Identify which cell holds the provided text, then report its (X, Y) central coordinate. 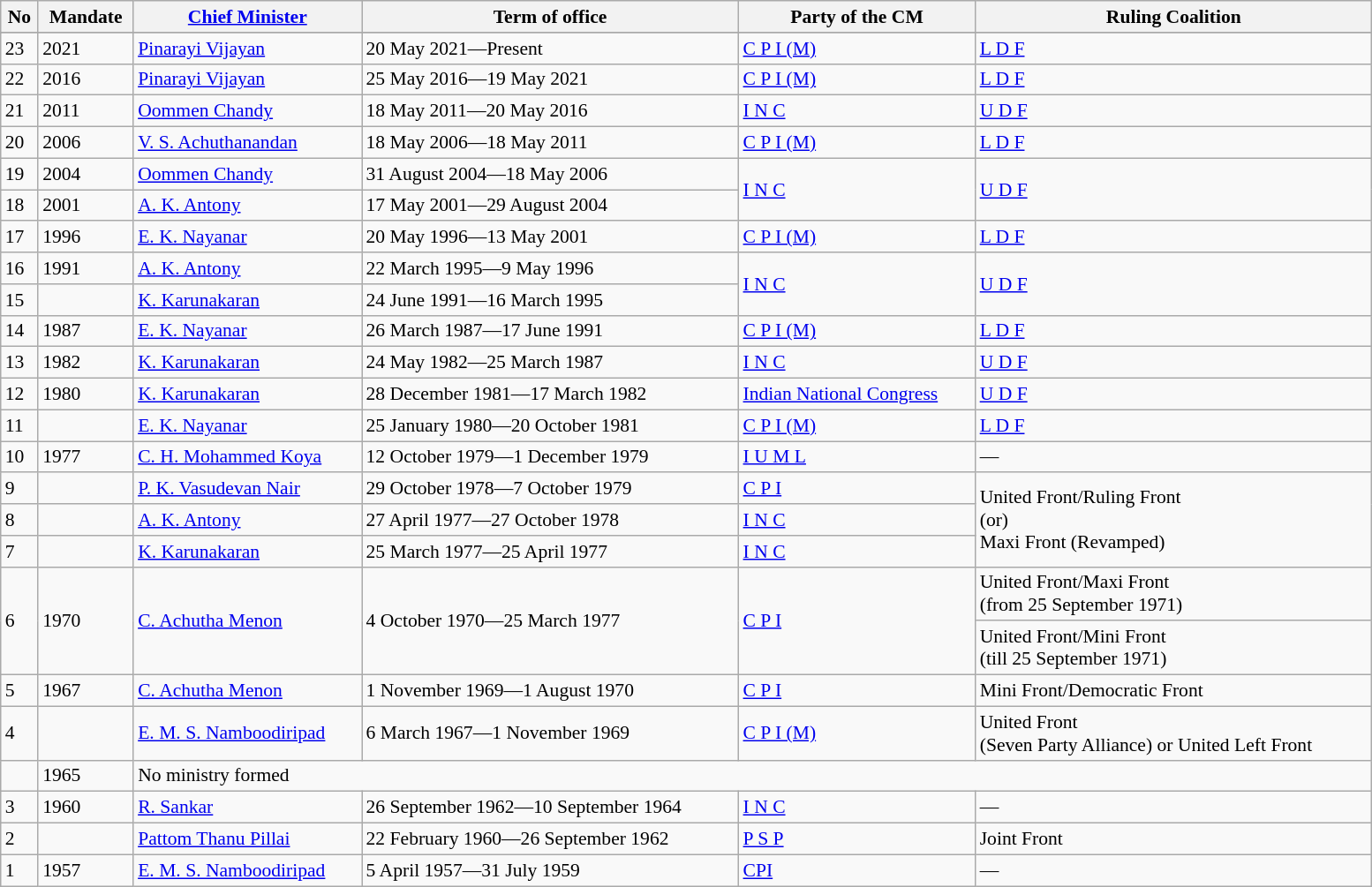
1 November 1969—1 August 1970 (551, 691)
1996 (86, 237)
United Front(Seven Party Alliance) or United Left Front (1174, 733)
25 May 2016—19 May 2021 (551, 79)
21 (19, 111)
24 June 1991—16 March 1995 (551, 300)
5 April 1957—31 July 1959 (551, 870)
United Front/Ruling Front(or)Maxi Front (Revamped) (1174, 521)
5 (19, 691)
P S P (857, 839)
1991 (86, 268)
Pattom Thanu Pillai (247, 839)
15 (19, 300)
20 May 2021—Present (551, 49)
2021 (86, 49)
19 (19, 174)
1 (19, 870)
2001 (86, 206)
2 (19, 839)
Mandate (86, 17)
17 (19, 237)
No (19, 17)
12 (19, 395)
6 March 1967—1 November 1969 (551, 733)
25 March 1977—25 April 1977 (551, 552)
3 (19, 808)
1970 (86, 620)
Indian National Congress (857, 395)
Chief Minister (247, 17)
18 May 2006—18 May 2011 (551, 143)
11 (19, 425)
1967 (86, 691)
20 May 1996—13 May 2001 (551, 237)
25 January 1980—20 October 1981 (551, 425)
26 September 1962—10 September 1964 (551, 808)
Ruling Coalition (1174, 17)
2016 (86, 79)
8 (19, 520)
2011 (86, 111)
1977 (86, 457)
V. S. Achuthanandan (247, 143)
CPI (857, 870)
22 March 1995—9 May 1996 (551, 268)
22 February 1960—26 September 1962 (551, 839)
1957 (86, 870)
9 (19, 489)
18 May 2011—20 May 2016 (551, 111)
22 (19, 79)
1960 (86, 808)
6 (19, 620)
28 December 1981—17 March 1982 (551, 395)
Joint Front (1174, 839)
United Front/Maxi Front(from 25 September 1971) (1174, 593)
Mini Front/Democratic Front (1174, 691)
23 (19, 49)
Term of office (551, 17)
Party of the CM (857, 17)
16 (19, 268)
31 August 2004—18 May 2006 (551, 174)
United Front/Mini Front(till 25 September 1971) (1174, 648)
No ministry formed (752, 776)
10 (19, 457)
7 (19, 552)
1982 (86, 363)
2004 (86, 174)
P. K. Vasudevan Nair (247, 489)
1980 (86, 395)
18 (19, 206)
29 October 1978—7 October 1979 (551, 489)
24 May 1982—25 March 1987 (551, 363)
12 October 1979—1 December 1979 (551, 457)
4 October 1970—25 March 1977 (551, 620)
13 (19, 363)
1987 (86, 331)
2006 (86, 143)
I U M L (857, 457)
4 (19, 733)
20 (19, 143)
17 May 2001—29 August 2004 (551, 206)
R. Sankar (247, 808)
C. H. Mohammed Koya (247, 457)
27 April 1977—27 October 1978 (551, 520)
1965 (86, 776)
26 March 1987—17 June 1991 (551, 331)
14 (19, 331)
